Search for the cell housing the specified text and yield its (x, y) center coordinate. 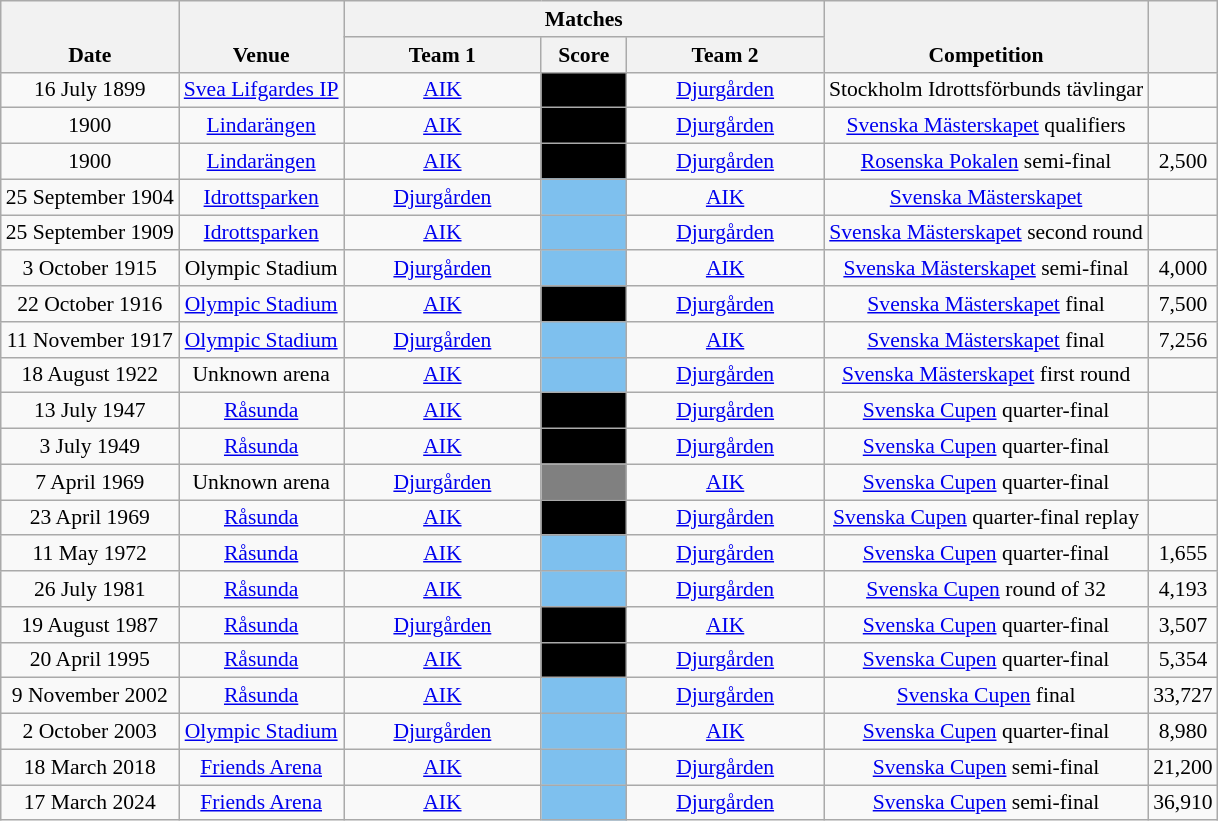
2 October 2003 (90, 732)
8,980 (1182, 732)
Svenska Mästerskapet second round (986, 233)
25 September 1909 (90, 233)
Matches (584, 19)
18 August 1922 (90, 375)
Svenska Mästerskapet qualifiers (986, 126)
Date (90, 36)
36,910 (1182, 803)
1,655 (1182, 554)
Svenska Cupen quarter-final replay (986, 518)
7,256 (1182, 340)
20 April 1995 (90, 660)
5,354 (1182, 660)
7 April 1969 (90, 482)
22 October 1916 (90, 304)
3 July 1949 (90, 447)
Svea Lifgardes IP (262, 90)
Svenska Mästerskapet semi-final (986, 269)
13 July 1947 (90, 411)
19 August 1987 (90, 625)
23 April 1969 (90, 518)
4,193 (1182, 589)
9 November 2002 (90, 696)
2,500 (1182, 162)
Rosenska Pokalen semi-final (986, 162)
33,727 (1182, 696)
11 May 1972 (90, 554)
3 October 1915 (90, 269)
Stockholm Idrottsförbunds tävlingar (986, 90)
Score (584, 55)
11 November 1917 (90, 340)
Team 2 (725, 55)
Svenska Cupen final (986, 696)
7,500 (1182, 304)
4,000 (1182, 269)
Competition (986, 36)
26 July 1981 (90, 589)
Svenska Cupen round of 32 (986, 589)
Svenska Mästerskapet first round (986, 375)
Venue (262, 36)
Team 1 (443, 55)
21,200 (1182, 767)
16 July 1899 (90, 90)
17 March 2024 (90, 803)
Svenska Mästerskapet (986, 197)
25 September 1904 (90, 197)
3,507 (1182, 625)
18 March 2018 (90, 767)
